Return the (x, y) coordinate for the center point of the cell that contains the specified text.  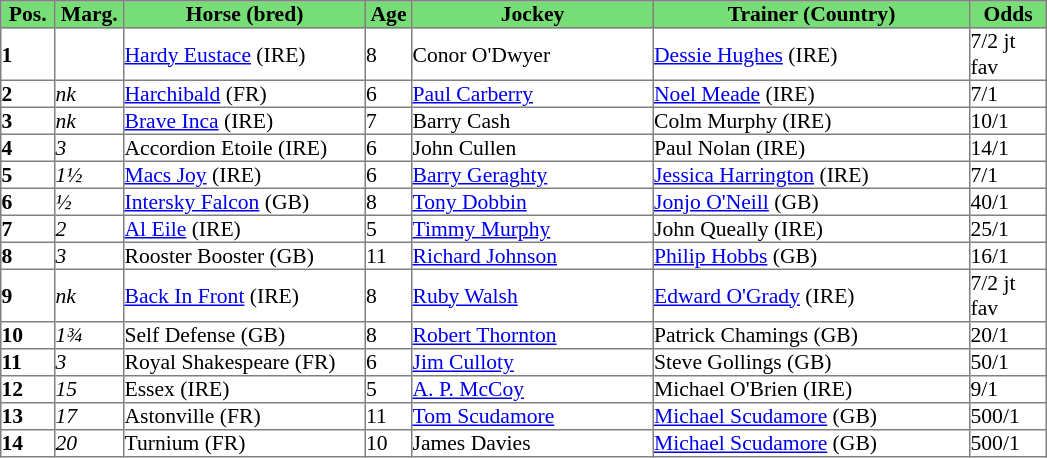
10/1 (1008, 120)
Dessie Hughes (IRE) (811, 54)
Macs Joy (IRE) (245, 174)
Edward O'Grady (IRE) (811, 295)
Michael O'Brien (IRE) (811, 390)
16/1 (1008, 256)
Trainer (Country) (811, 14)
Marg. (90, 14)
50/1 (1008, 362)
Brave Inca (IRE) (245, 120)
Jessica Harrington (IRE) (811, 174)
Steve Gollings (GB) (811, 362)
Tom Scudamore (533, 416)
Barry Cash (533, 120)
Odds (1008, 14)
1¾ (90, 336)
Al Eile (IRE) (245, 228)
A. P. McCoy (533, 390)
14 (28, 444)
Patrick Chamings (GB) (811, 336)
Hardy Eustace (IRE) (245, 54)
Harchibald (FR) (245, 94)
Colm Murphy (IRE) (811, 120)
13 (28, 416)
Richard Johnson (533, 256)
17 (90, 416)
14/1 (1008, 148)
9 (28, 295)
Age (388, 14)
Accordion Etoile (IRE) (245, 148)
Royal Shakespeare (FR) (245, 362)
Paul Carberry (533, 94)
Self Defense (GB) (245, 336)
4 (28, 148)
Jonjo O'Neill (GB) (811, 202)
Timmy Murphy (533, 228)
Robert Thornton (533, 336)
½ (90, 202)
1 (28, 54)
James Davies (533, 444)
20 (90, 444)
Back In Front (IRE) (245, 295)
Barry Geraghty (533, 174)
1½ (90, 174)
Noel Meade (IRE) (811, 94)
Intersky Falcon (GB) (245, 202)
Tony Dobbin (533, 202)
9/1 (1008, 390)
Turnium (FR) (245, 444)
12 (28, 390)
25/1 (1008, 228)
John Cullen (533, 148)
Conor O'Dwyer (533, 54)
Essex (IRE) (245, 390)
20/1 (1008, 336)
Paul Nolan (IRE) (811, 148)
Astonville (FR) (245, 416)
Jim Culloty (533, 362)
John Queally (IRE) (811, 228)
Rooster Booster (GB) (245, 256)
Pos. (28, 14)
Jockey (533, 14)
15 (90, 390)
Philip Hobbs (GB) (811, 256)
40/1 (1008, 202)
Ruby Walsh (533, 295)
Horse (bred) (245, 14)
